Scan for the cell matching the given text and deliver its (X, Y) coordinate at center. 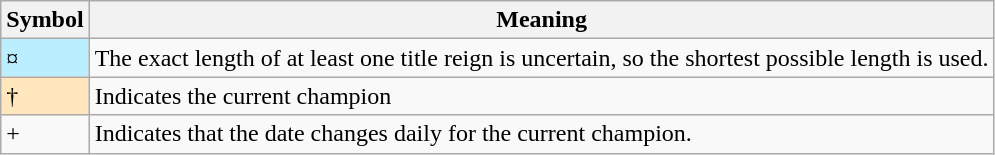
+ (45, 134)
¤ (45, 58)
The exact length of at least one title reign is uncertain, so the shortest possible length is used. (542, 58)
Symbol (45, 20)
† (45, 96)
Indicates that the date changes daily for the current champion. (542, 134)
Meaning (542, 20)
Indicates the current champion (542, 96)
